Search for the cell housing the specified text and yield its [x, y] center coordinate. 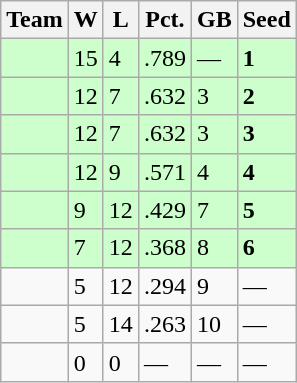
.294 [164, 286]
GB [214, 20]
.429 [164, 210]
6 [266, 248]
2 [266, 96]
Pct. [164, 20]
8 [214, 248]
L [120, 20]
15 [86, 58]
1 [266, 58]
.789 [164, 58]
Team [35, 20]
10 [214, 324]
.571 [164, 172]
.263 [164, 324]
14 [120, 324]
Seed [266, 20]
.368 [164, 248]
W [86, 20]
